For the text-containing cell, return its midpoint in (x, y) coordinate format. 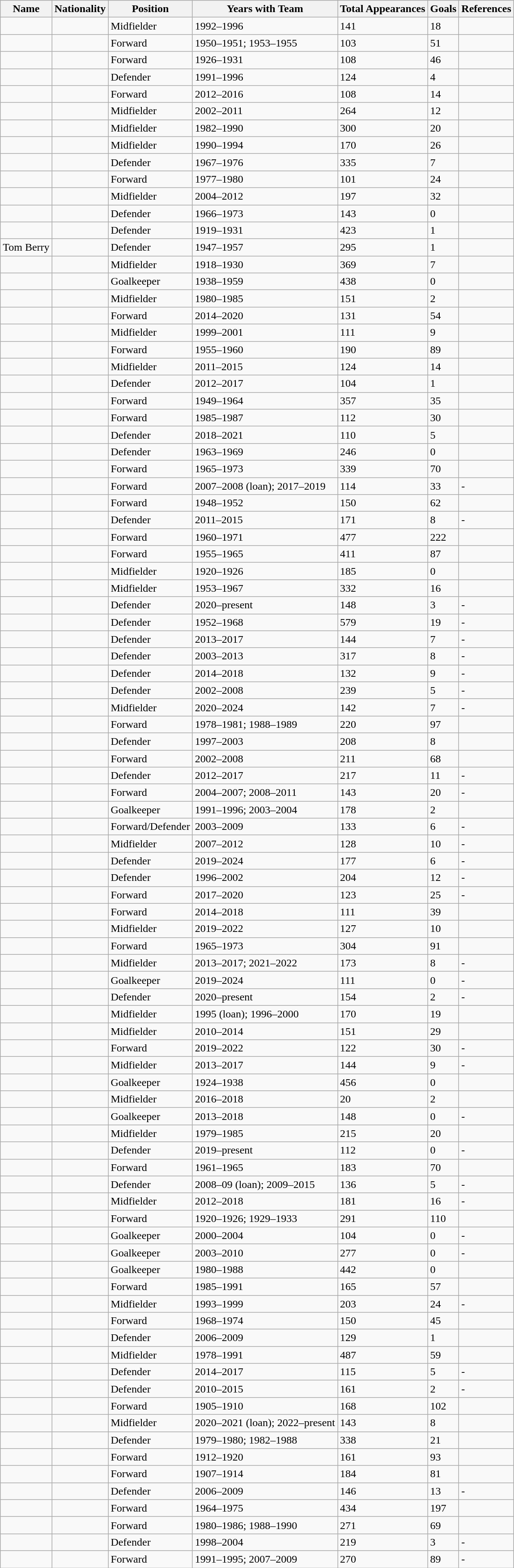
1978–1981; 1988–1989 (265, 724)
Nationality (80, 9)
2003–2009 (265, 827)
69 (443, 1525)
2004–2012 (265, 196)
46 (443, 60)
1955–1960 (265, 350)
183 (383, 1167)
Years with Team (265, 9)
220 (383, 724)
132 (383, 673)
11 (443, 776)
335 (383, 162)
456 (383, 1082)
1979–1985 (265, 1133)
93 (443, 1457)
32 (443, 196)
1948–1952 (265, 503)
101 (383, 179)
Total Appearances (383, 9)
1961–1965 (265, 1167)
2003–2013 (265, 656)
1947–1957 (265, 248)
317 (383, 656)
1949–1964 (265, 401)
442 (383, 1269)
81 (443, 1474)
2013–2017; 2021–2022 (265, 963)
131 (383, 316)
1992–1996 (265, 26)
1967–1976 (265, 162)
115 (383, 1372)
181 (383, 1201)
1999–2001 (265, 333)
1963–1969 (265, 452)
1997–2003 (265, 741)
434 (383, 1508)
1918–1930 (265, 265)
18 (443, 26)
133 (383, 827)
264 (383, 111)
2003–2010 (265, 1252)
1995 (loan); 1996–2000 (265, 1014)
1985–1991 (265, 1286)
1955–1965 (265, 554)
68 (443, 759)
127 (383, 929)
204 (383, 878)
2020–2024 (265, 707)
1920–1926; 1929–1933 (265, 1218)
1996–2002 (265, 878)
1964–1975 (265, 1508)
165 (383, 1286)
97 (443, 724)
1926–1931 (265, 60)
1952–1968 (265, 622)
2013–2018 (265, 1116)
2016–2018 (265, 1099)
136 (383, 1184)
291 (383, 1218)
1979–1980; 1982–1988 (265, 1440)
1991–1995; 2007–2009 (265, 1559)
277 (383, 1252)
2014–2017 (265, 1372)
91 (443, 946)
2012–2016 (265, 94)
1953–1967 (265, 588)
339 (383, 469)
33 (443, 486)
39 (443, 912)
1966–1973 (265, 214)
295 (383, 248)
1985–1987 (265, 418)
579 (383, 622)
59 (443, 1355)
177 (383, 861)
62 (443, 503)
Position (150, 9)
338 (383, 1440)
103 (383, 43)
208 (383, 741)
141 (383, 26)
2019–present (265, 1150)
271 (383, 1525)
300 (383, 128)
477 (383, 537)
211 (383, 759)
239 (383, 690)
102 (443, 1406)
4 (443, 77)
Goals (443, 9)
21 (443, 1440)
2018–2021 (265, 435)
246 (383, 452)
References (487, 9)
1907–1914 (265, 1474)
87 (443, 554)
1977–1980 (265, 179)
215 (383, 1133)
1990–1994 (265, 145)
154 (383, 997)
2010–2015 (265, 1389)
2012–2018 (265, 1201)
203 (383, 1304)
1912–1920 (265, 1457)
1960–1971 (265, 537)
168 (383, 1406)
146 (383, 1491)
Name (26, 9)
57 (443, 1286)
1924–1938 (265, 1082)
185 (383, 571)
1950–1951; 1953–1955 (265, 43)
51 (443, 43)
270 (383, 1559)
2007–2012 (265, 844)
1980–1986; 1988–1990 (265, 1525)
2002–2011 (265, 111)
222 (443, 537)
1919–1931 (265, 231)
29 (443, 1031)
178 (383, 810)
114 (383, 486)
2007–2008 (loan); 2017–2019 (265, 486)
1968–1974 (265, 1321)
1905–1910 (265, 1406)
171 (383, 520)
423 (383, 231)
45 (443, 1321)
1980–1988 (265, 1269)
1993–1999 (265, 1304)
2014–2020 (265, 316)
2000–2004 (265, 1235)
411 (383, 554)
1938–1959 (265, 282)
1998–2004 (265, 1542)
1978–1991 (265, 1355)
1982–1990 (265, 128)
123 (383, 895)
357 (383, 401)
Tom Berry (26, 248)
25 (443, 895)
13 (443, 1491)
122 (383, 1048)
2004–2007; 2008–2011 (265, 793)
Forward/Defender (150, 827)
26 (443, 145)
2010–2014 (265, 1031)
219 (383, 1542)
190 (383, 350)
332 (383, 588)
35 (443, 401)
369 (383, 265)
1920–1926 (265, 571)
2020–2021 (loan); 2022–present (265, 1423)
142 (383, 707)
1991–1996 (265, 77)
184 (383, 1474)
128 (383, 844)
438 (383, 282)
54 (443, 316)
129 (383, 1338)
217 (383, 776)
173 (383, 963)
1991–1996; 2003–2004 (265, 810)
1980–1985 (265, 299)
2017–2020 (265, 895)
304 (383, 946)
2008–09 (loan); 2009–2015 (265, 1184)
487 (383, 1355)
